Capture the cell that displays the provided text and extract its [x, y] central coordinate. 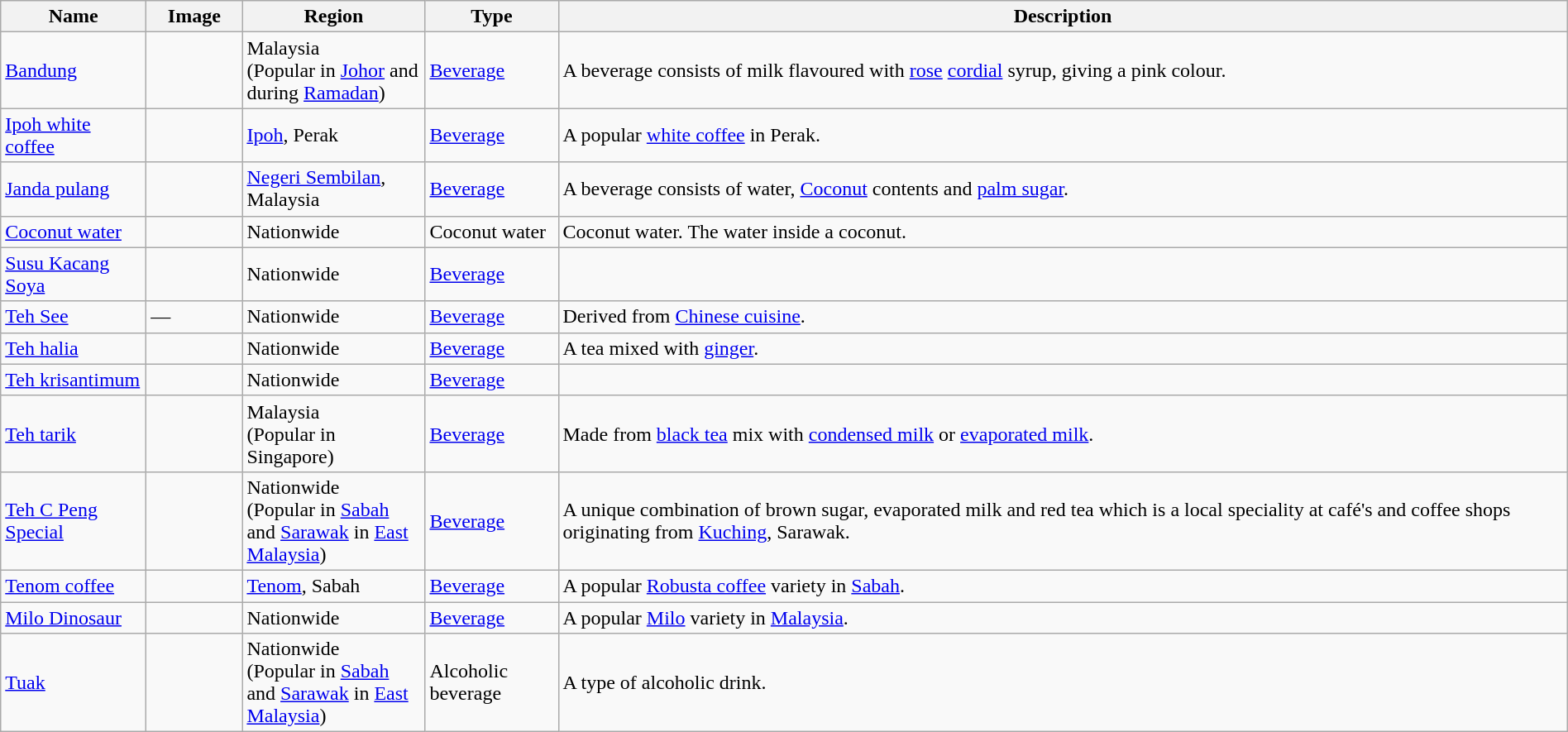
Teh halia [74, 348]
Negeri Sembilan, Malaysia [334, 189]
A popular white coffee in Perak. [1063, 136]
A popular Robusta coffee variety in Sabah. [1063, 586]
Teh tarik [74, 433]
A popular Milo variety in Malaysia. [1063, 618]
Teh See [74, 317]
Teh krisantimum [74, 380]
Teh C Peng Special [74, 521]
A type of alcoholic drink. [1063, 683]
Tenom coffee [74, 586]
Region [334, 17]
Milo Dinosaur [74, 618]
Bandung [74, 70]
Type [491, 17]
Name [74, 17]
— [194, 317]
Tenom, Sabah [334, 586]
Malaysia (Popular in Singapore) [334, 433]
Description [1063, 17]
Alcoholic beverage [491, 683]
Tuak [74, 683]
A beverage consists of milk flavoured with rose cordial syrup, giving a pink colour. [1063, 70]
Janda pulang [74, 189]
Ipoh, Perak [334, 136]
A tea mixed with ginger. [1063, 348]
Derived from Chinese cuisine. [1063, 317]
A beverage consists of water, Coconut contents and palm sugar. [1063, 189]
Made from black tea mix with condensed milk or evaporated milk. [1063, 433]
Malaysia (Popular in Johor and during Ramadan) [334, 70]
Susu Kacang Soya [74, 275]
Image [194, 17]
Ipoh white coffee [74, 136]
Coconut water. The water inside a coconut. [1063, 232]
